Search for the cell housing the specified text and yield its [X, Y] center coordinate. 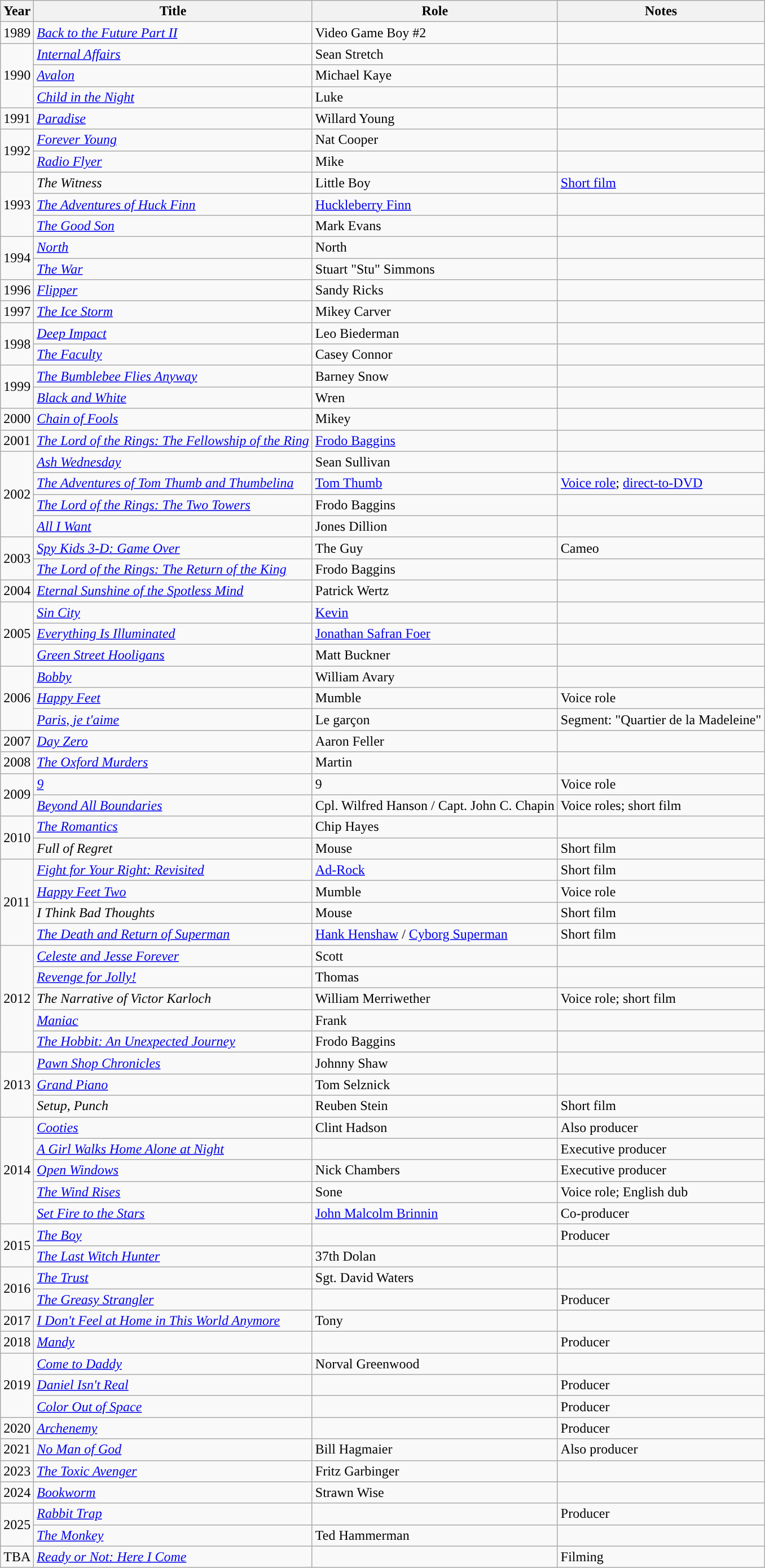
Fritz Garbinger [434, 1471]
William Avary [434, 677]
The Narrative of Victor Karloch [173, 999]
Scott [434, 956]
Setup, Punch [173, 1106]
Pawn Shop Chronicles [173, 1063]
The Oxford Murders [173, 763]
Bookworm [173, 1492]
Ash Wednesday [173, 462]
The Greasy Strangler [173, 1299]
The Toxic Avenger [173, 1471]
2014 [17, 1170]
Rabbit Trap [173, 1514]
Paris, je t'aime [173, 720]
2012 [17, 999]
Mike [434, 161]
The Lord of the Rings: The Two Towers [173, 505]
Luke [434, 97]
A Girl Walks Home Alone at Night [173, 1149]
2021 [17, 1450]
The Lord of the Rings: The Fellowship of the Ring [173, 441]
Voice role; direct-to-DVD [661, 483]
Hank Henshaw / Cyborg Superman [434, 934]
The Monkey [173, 1535]
Grand Piano [173, 1085]
Voice role; short film [661, 999]
Kevin [434, 612]
Year [17, 11]
Nick Chambers [434, 1170]
2016 [17, 1288]
Mark Evans [434, 226]
Clint Hadson [434, 1127]
I Don't Feel at Home in This World Anymore [173, 1321]
Cameo [661, 548]
Radio Flyer [173, 161]
2003 [17, 558]
The War [173, 269]
William Merriwether [434, 999]
Deep Impact [173, 333]
Mikey [434, 419]
Fight for Your Right: Revisited [173, 870]
The Hobbit: An Unexpected Journey [173, 1042]
Willard Young [434, 118]
1993 [17, 204]
Barney Snow [434, 376]
2018 [17, 1342]
Co-producer [661, 1213]
The Boy [173, 1235]
Mandy [173, 1342]
The Wind Rises [173, 1192]
2025 [17, 1525]
Day Zero [173, 741]
Paradise [173, 118]
Frank [434, 1020]
2019 [17, 1385]
Matt Buckner [434, 655]
Le garçon [434, 720]
Tom Selznick [434, 1085]
Internal Affairs [173, 54]
Jones Dillion [434, 526]
Filming [661, 1557]
Sone [434, 1192]
Archenemy [173, 1428]
2006 [17, 698]
Little Boy [434, 183]
Sean Stretch [434, 54]
I Think Bad Thoughts [173, 913]
The Lord of the Rings: The Return of the King [173, 569]
The Trust [173, 1278]
The Faculty [173, 355]
Tony [434, 1321]
No Man of God [173, 1450]
Bill Hagmaier [434, 1450]
Title [173, 11]
2009 [17, 795]
The Death and Return of Superman [173, 934]
Ted Hammerman [434, 1535]
Come to Daddy [173, 1364]
2008 [17, 763]
Celeste and Jesse Forever [173, 956]
1990 [17, 76]
2017 [17, 1321]
Full of Regret [173, 848]
The Witness [173, 183]
2013 [17, 1085]
Maniac [173, 1020]
1992 [17, 151]
Norval Greenwood [434, 1364]
Martin [434, 763]
Michael Kaye [434, 76]
All I Want [173, 526]
2023 [17, 1471]
Aaron Feller [434, 741]
Green Street Hooligans [173, 655]
Child in the Night [173, 97]
The Bumblebee Flies Anyway [173, 376]
1999 [17, 387]
1996 [17, 290]
Notes [661, 11]
1994 [17, 258]
Cpl. Wilfred Hanson / Capt. John C. Chapin [434, 805]
Avalon [173, 76]
Daniel Isn't Real [173, 1385]
The Guy [434, 548]
Segment: "Quartier de la Madeleine" [661, 720]
The Ice Storm [173, 312]
Set Fire to the Stars [173, 1213]
Spy Kids 3-D: Game Over [173, 548]
Wren [434, 398]
Forever Young [173, 140]
2020 [17, 1428]
Video Game Boy #2 [434, 33]
Voice roles; short film [661, 805]
2004 [17, 591]
Chain of Fools [173, 419]
Thomas [434, 977]
Open Windows [173, 1170]
1989 [17, 33]
Role [434, 11]
Leo Biederman [434, 333]
John Malcolm Brinnin [434, 1213]
Sgt. David Waters [434, 1278]
2002 [17, 494]
Jonathan Safran Foer [434, 634]
Voice role; English dub [661, 1192]
The Adventures of Tom Thumb and Thumbelina [173, 483]
2011 [17, 902]
1991 [17, 118]
The Good Son [173, 226]
Johnny Shaw [434, 1063]
2001 [17, 441]
Everything Is Illuminated [173, 634]
Happy Feet Two [173, 891]
Nat Cooper [434, 140]
Black and White [173, 398]
Casey Connor [434, 355]
Happy Feet [173, 698]
TBA [17, 1557]
Color Out of Space [173, 1407]
Chip Hayes [434, 827]
The Romantics [173, 827]
2010 [17, 838]
Back to the Future Part II [173, 33]
Beyond All Boundaries [173, 805]
2005 [17, 633]
Ad-Rock [434, 870]
37th Dolan [434, 1256]
The Last Witch Hunter [173, 1256]
Tom Thumb [434, 483]
Eternal Sunshine of the Spotless Mind [173, 591]
Ready or Not: Here I Come [173, 1557]
The Adventures of Huck Finn [173, 204]
Bobby [173, 677]
Sean Sullivan [434, 462]
Revenge for Jolly! [173, 977]
Sandy Ricks [434, 290]
2015 [17, 1245]
2007 [17, 741]
Stuart "Stu" Simmons [434, 269]
Sin City [173, 612]
Patrick Wertz [434, 591]
2024 [17, 1492]
Reuben Stein [434, 1106]
Mikey Carver [434, 312]
1998 [17, 344]
Huckleberry Finn [434, 204]
2000 [17, 419]
1997 [17, 312]
Cooties [173, 1127]
Flipper [173, 290]
Strawn Wise [434, 1492]
